For the text-containing cell, return its midpoint in [x, y] coordinate format. 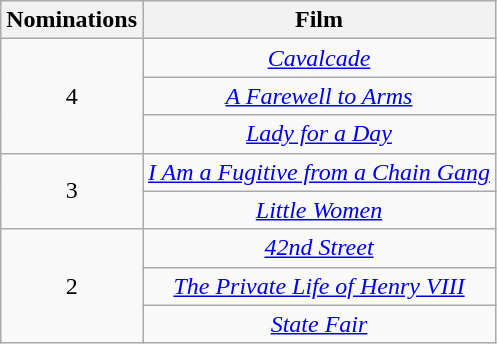
I Am a Fugitive from a Chain Gang [318, 172]
Cavalcade [318, 58]
State Fair [318, 324]
Lady for a Day [318, 134]
Little Women [318, 210]
4 [72, 96]
3 [72, 191]
The Private Life of Henry VIII [318, 286]
A Farewell to Arms [318, 96]
2 [72, 286]
42nd Street [318, 248]
Film [318, 20]
Nominations [72, 20]
